Output the (x, y) coordinate of the center of the cell containing the given text.  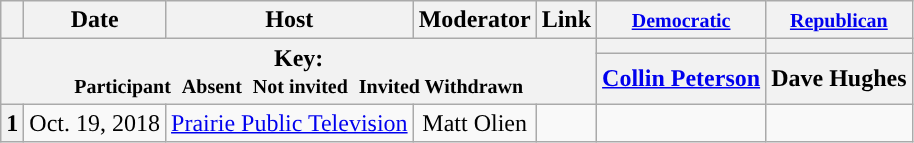
Collin Peterson (682, 78)
1 (12, 123)
Key: Participant Absent Not invited Invited Withdrawn (299, 72)
Democratic (682, 20)
Link (566, 20)
Host (290, 20)
Moderator (474, 20)
Dave Hughes (839, 78)
Matt Olien (474, 123)
Republican (839, 20)
Prairie Public Television (290, 123)
Oct. 19, 2018 (95, 123)
Date (95, 20)
